Provide the (X, Y) coordinate of the cell's center where the given text is located.  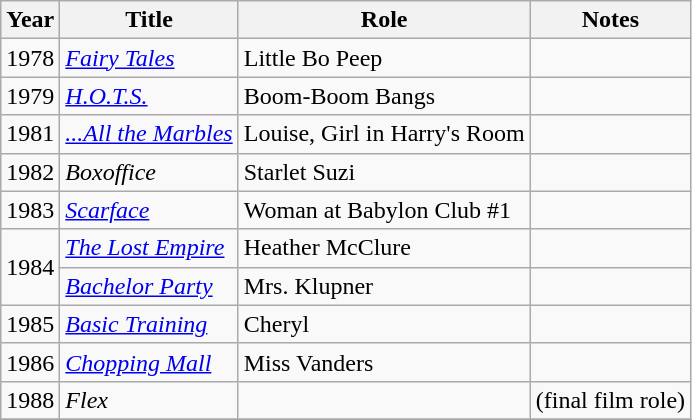
Little Bo Peep (384, 58)
Role (384, 20)
Fairy Tales (149, 58)
(final film role) (610, 400)
Scarface (149, 210)
1988 (30, 400)
Title (149, 20)
The Lost Empire (149, 248)
Notes (610, 20)
Flex (149, 400)
1985 (30, 324)
Miss Vanders (384, 362)
Year (30, 20)
Louise, Girl in Harry's Room (384, 134)
Starlet Suzi (384, 172)
H.O.T.S. (149, 96)
1984 (30, 267)
1978 (30, 58)
Boxoffice (149, 172)
1981 (30, 134)
Woman at Babylon Club #1 (384, 210)
Heather McClure (384, 248)
Basic Training (149, 324)
1979 (30, 96)
Chopping Mall (149, 362)
1982 (30, 172)
Boom-Boom Bangs (384, 96)
1983 (30, 210)
...All the Marbles (149, 134)
Bachelor Party (149, 286)
1986 (30, 362)
Mrs. Klupner (384, 286)
Cheryl (384, 324)
